Provide the [x, y] coordinate of the cell's center where the given text is located.  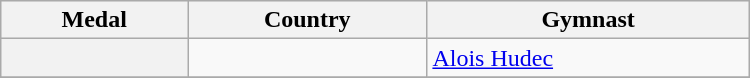
Country [308, 20]
Gymnast [588, 20]
Alois Hudec [588, 58]
Medal [94, 20]
